Search for the cell housing the specified text and yield its (X, Y) center coordinate. 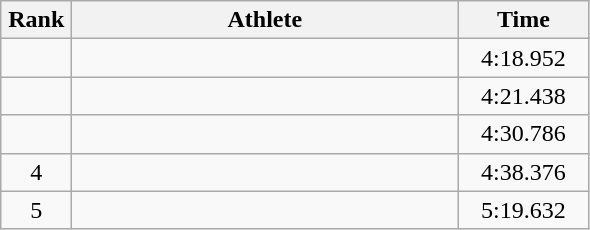
Athlete (265, 20)
4:21.438 (524, 96)
4 (36, 172)
5:19.632 (524, 210)
Time (524, 20)
5 (36, 210)
4:30.786 (524, 134)
4:38.376 (524, 172)
4:18.952 (524, 58)
Rank (36, 20)
